Extract the [x, y] coordinate from the center of the cell holding the provided text.  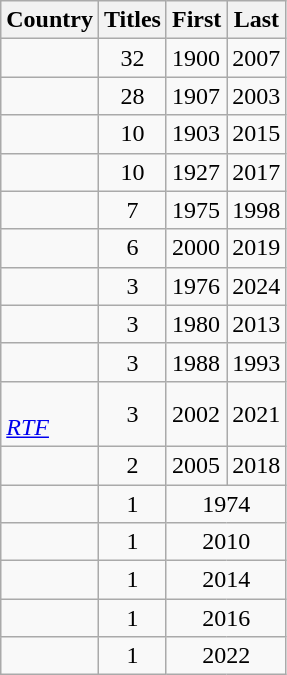
1993 [256, 362]
2010 [226, 542]
1903 [196, 134]
2005 [196, 465]
1988 [196, 362]
1927 [196, 172]
2024 [256, 286]
2014 [226, 580]
2013 [256, 324]
Country [50, 20]
RTF [50, 414]
2003 [256, 96]
1907 [196, 96]
Titles [132, 20]
2000 [196, 248]
Last [256, 20]
1998 [256, 210]
2018 [256, 465]
1976 [196, 286]
1975 [196, 210]
1974 [226, 503]
2015 [256, 134]
1980 [196, 324]
First [196, 20]
2016 [226, 618]
2017 [256, 172]
2021 [256, 414]
2002 [196, 414]
1900 [196, 58]
2022 [226, 656]
6 [132, 248]
2 [132, 465]
28 [132, 96]
2019 [256, 248]
32 [132, 58]
2007 [256, 58]
7 [132, 210]
